Return (X, Y) of the center of cell containing provided text 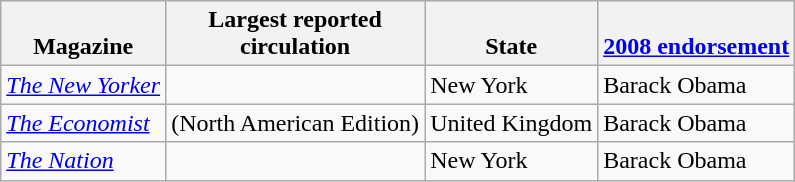
State (512, 34)
The Economist (84, 123)
(North American Edition) (296, 123)
Largest reportedcirculation (296, 34)
The New Yorker (84, 85)
The Nation (84, 161)
2008 endorsement (696, 34)
United Kingdom (512, 123)
Magazine (84, 34)
